Pinpoint the cell where the given text exists, returning its (x, y) midpoint coordinate. 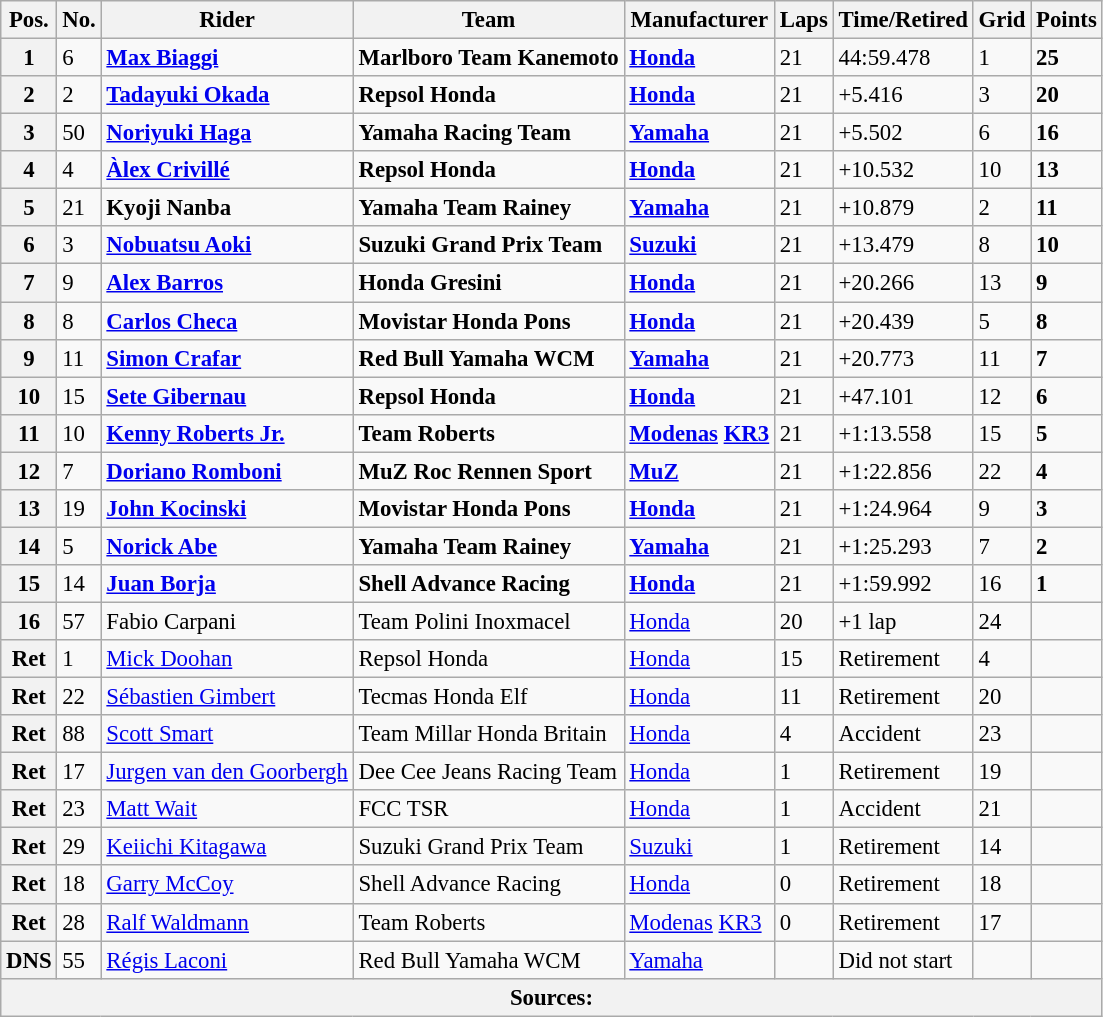
Norick Abe (227, 546)
44:59.478 (903, 58)
+47.101 (903, 396)
Kyoji Nanba (227, 208)
Yamaha Racing Team (488, 133)
28 (79, 922)
Sébastien Gimbert (227, 697)
Team Millar Honda Britain (488, 734)
Dee Cee Jeans Racing Team (488, 772)
Tecmas Honda Elf (488, 697)
+5.502 (903, 133)
Time/Retired (903, 20)
John Kocinski (227, 509)
Ralf Waldmann (227, 922)
+20.439 (903, 321)
50 (79, 133)
+20.773 (903, 358)
FCC TSR (488, 809)
Honda Gresini (488, 283)
Marlboro Team Kanemoto (488, 58)
Doriano Romboni (227, 471)
Manufacturer (699, 20)
+13.479 (903, 245)
+1 lap (903, 621)
25 (1066, 58)
Nobuatsu Aoki (227, 245)
+1:13.558 (903, 433)
29 (79, 847)
57 (79, 621)
Points (1066, 20)
Max Biaggi (227, 58)
Régis Laconi (227, 960)
+20.266 (903, 283)
Àlex Crivillé (227, 170)
Fabio Carpani (227, 621)
DNS (29, 960)
Team Polini Inoxmacel (488, 621)
Rider (227, 20)
Team (488, 20)
Kenny Roberts Jr. (227, 433)
Mick Doohan (227, 659)
No. (79, 20)
Grid (1002, 20)
Juan Borja (227, 584)
+10.879 (903, 208)
Did not start (903, 960)
Sete Gibernau (227, 396)
MuZ (699, 471)
Jurgen van den Goorbergh (227, 772)
Garry McCoy (227, 885)
Tadayuki Okada (227, 95)
+1:25.293 (903, 546)
24 (1002, 621)
+1:22.856 (903, 471)
Pos. (29, 20)
Noriyuki Haga (227, 133)
+5.416 (903, 95)
Simon Crafar (227, 358)
MuZ Roc Rennen Sport (488, 471)
Sources: (552, 997)
Matt Wait (227, 809)
Keiichi Kitagawa (227, 847)
Alex Barros (227, 283)
88 (79, 734)
+1:59.992 (903, 584)
+10.532 (903, 170)
+1:24.964 (903, 509)
55 (79, 960)
Laps (804, 20)
Scott Smart (227, 734)
Carlos Checa (227, 321)
